For the text-containing cell, return its midpoint in (x, y) coordinate format. 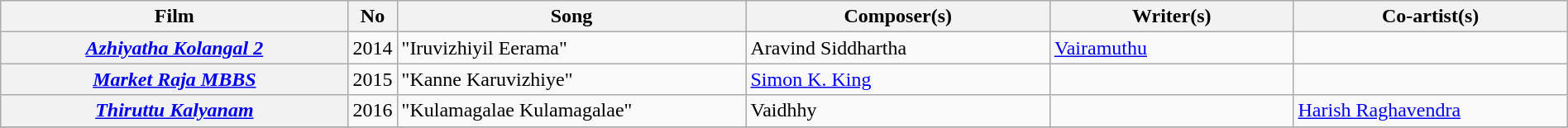
"Kanne Karuvizhiye" (571, 79)
Vairamuthu (1171, 48)
Film (174, 17)
"Kulamagalae Kulamagalae" (571, 111)
Song (571, 17)
2016 (372, 111)
"Iruvizhiyil Eerama" (571, 48)
Vaidhhy (898, 111)
Simon K. King (898, 79)
Thiruttu Kalyanam (174, 111)
Co-artist(s) (1431, 17)
2014 (372, 48)
Market Raja MBBS (174, 79)
No (372, 17)
Harish Raghavendra (1431, 111)
Composer(s) (898, 17)
Azhiyatha Kolangal 2 (174, 48)
Writer(s) (1171, 17)
Aravind Siddhartha (898, 48)
2015 (372, 79)
